Locate the cell with the specified text and output its [x, y] center coordinate. 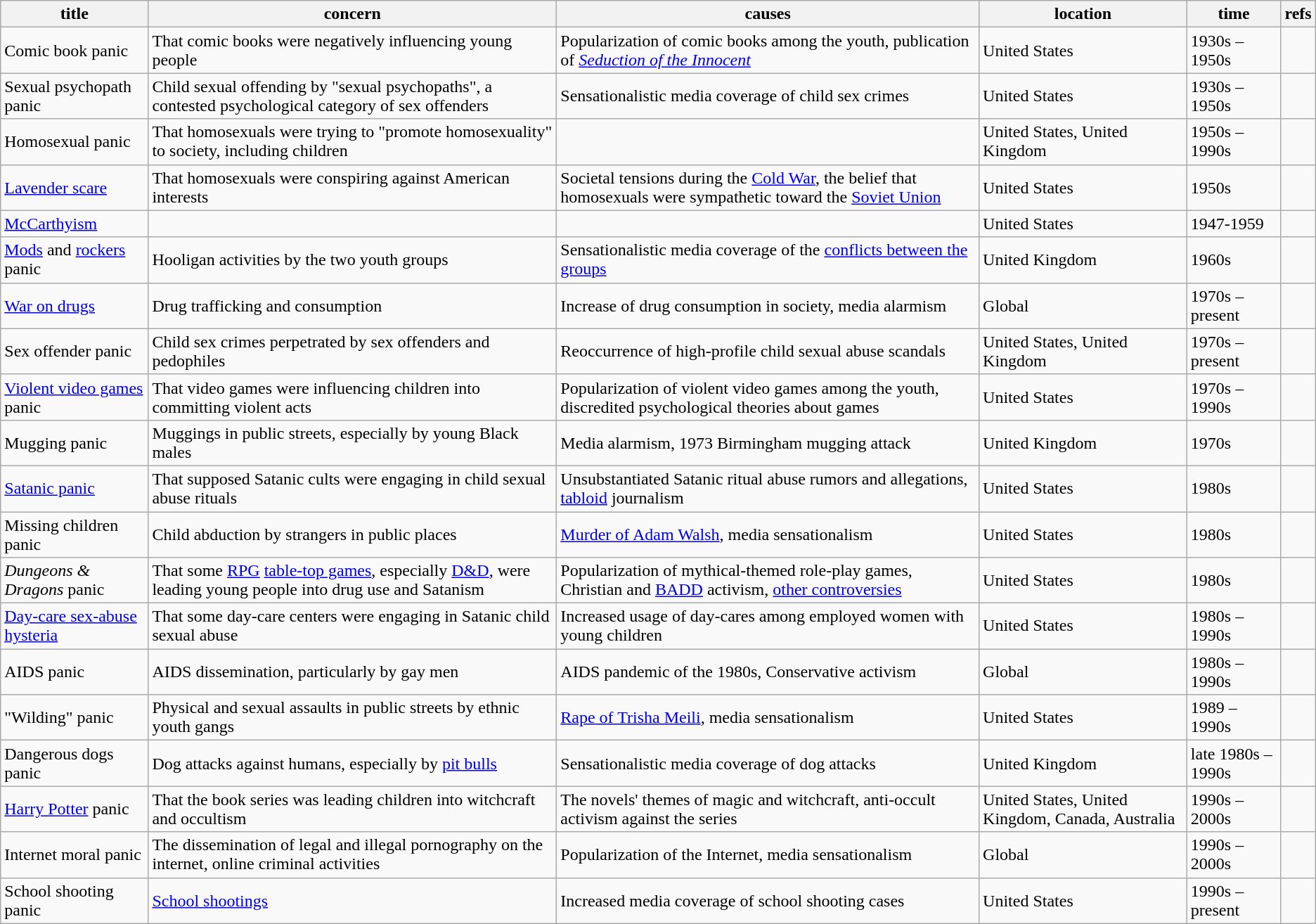
McCarthyism [75, 224]
Satanic panic [75, 488]
1989 – 1990s [1234, 717]
That some RPG table-top games, especially D&D, were leading young people into drug use and Satanism [353, 581]
1950s [1234, 187]
1960s [1234, 260]
Lavender scare [75, 187]
Societal tensions during the Cold War, the belief that homosexuals were sympathetic toward the Soviet Union [768, 187]
Drug trafficking and consumption [353, 305]
Popularization of violent video games among the youth, discredited psychological theories about games [768, 397]
Day-care sex-abuse hysteria [75, 626]
"Wilding" panic [75, 717]
Comic book panic [75, 51]
Reoccurrence of high-profile child sexual abuse scandals [768, 352]
Dog attacks against humans, especially by pit bulls [353, 764]
1947-1959 [1234, 224]
Unsubstantiated Satanic ritual abuse rumors and allegations, tabloid journalism [768, 488]
The dissemination of legal and illegal pornography on the internet, online criminal activities [353, 855]
Popularization of comic books among the youth, publication of Seduction of the Innocent [768, 51]
That video games were influencing children into committing violent acts [353, 397]
Physical and sexual assaults in public streets by ethnic youth gangs [353, 717]
War on drugs [75, 305]
That some day-care centers were engaging in Satanic child sexual abuse [353, 626]
Murder of Adam Walsh, media sensationalism [768, 534]
Child abduction by strangers in public places [353, 534]
Internet moral panic [75, 855]
Popularization of the Internet, media sensationalism [768, 855]
Sexual psychopath panic [75, 96]
title [75, 14]
Sex offender panic [75, 352]
School shooting panic [75, 900]
Mods and rockers panic [75, 260]
Harry Potter panic [75, 809]
Popularization of mythical-themed role-play games, Christian and BADD activism, other controversies [768, 581]
time [1234, 14]
Increased usage of day-cares among employed women with young children [768, 626]
Child sexual offending by "sexual psychopaths", a contested psychological category of sex offenders [353, 96]
That homosexuals were conspiring against American interests [353, 187]
United States, United Kingdom, Canada, Australia [1083, 809]
Hooligan activities by the two youth groups [353, 260]
Homosexual panic [75, 142]
Dungeons & Dragons panic [75, 581]
1970s – 1990s [1234, 397]
Media alarmism, 1973 Birmingham mugging attack [768, 443]
Sensationalistic media coverage of the conflicts between the groups [768, 260]
Violent video games panic [75, 397]
refs [1298, 14]
The novels' themes of magic and witchcraft, anti-occult activism against the series [768, 809]
That comic books were negatively influencing young people [353, 51]
Child sex crimes perpetrated by sex offenders and pedophiles [353, 352]
Rape of Trisha Meili, media sensationalism [768, 717]
That homosexuals were trying to "promote homosexuality" to society, including children [353, 142]
Sensationalistic media coverage of dog attacks [768, 764]
School shootings [353, 900]
Muggings in public streets, especially by young Black males [353, 443]
Dangerous dogs panic [75, 764]
Increase of drug consumption in society, media alarmism [768, 305]
location [1083, 14]
Sensationalistic media coverage of child sex crimes [768, 96]
1990s – present [1234, 900]
That the book series was leading children into witchcraft and occultism [353, 809]
causes [768, 14]
1970s [1234, 443]
1950s – 1990s [1234, 142]
Increased media coverage of school shooting cases [768, 900]
Mugging panic [75, 443]
concern [353, 14]
AIDS dissemination, particularly by gay men [353, 672]
late 1980s – 1990s [1234, 764]
Missing children panic [75, 534]
AIDS pandemic of the 1980s, Conservative activism [768, 672]
AIDS panic [75, 672]
That supposed Satanic cults were engaging in child sexual abuse rituals [353, 488]
